Output the (X, Y) coordinate of the center of the cell containing the given text.  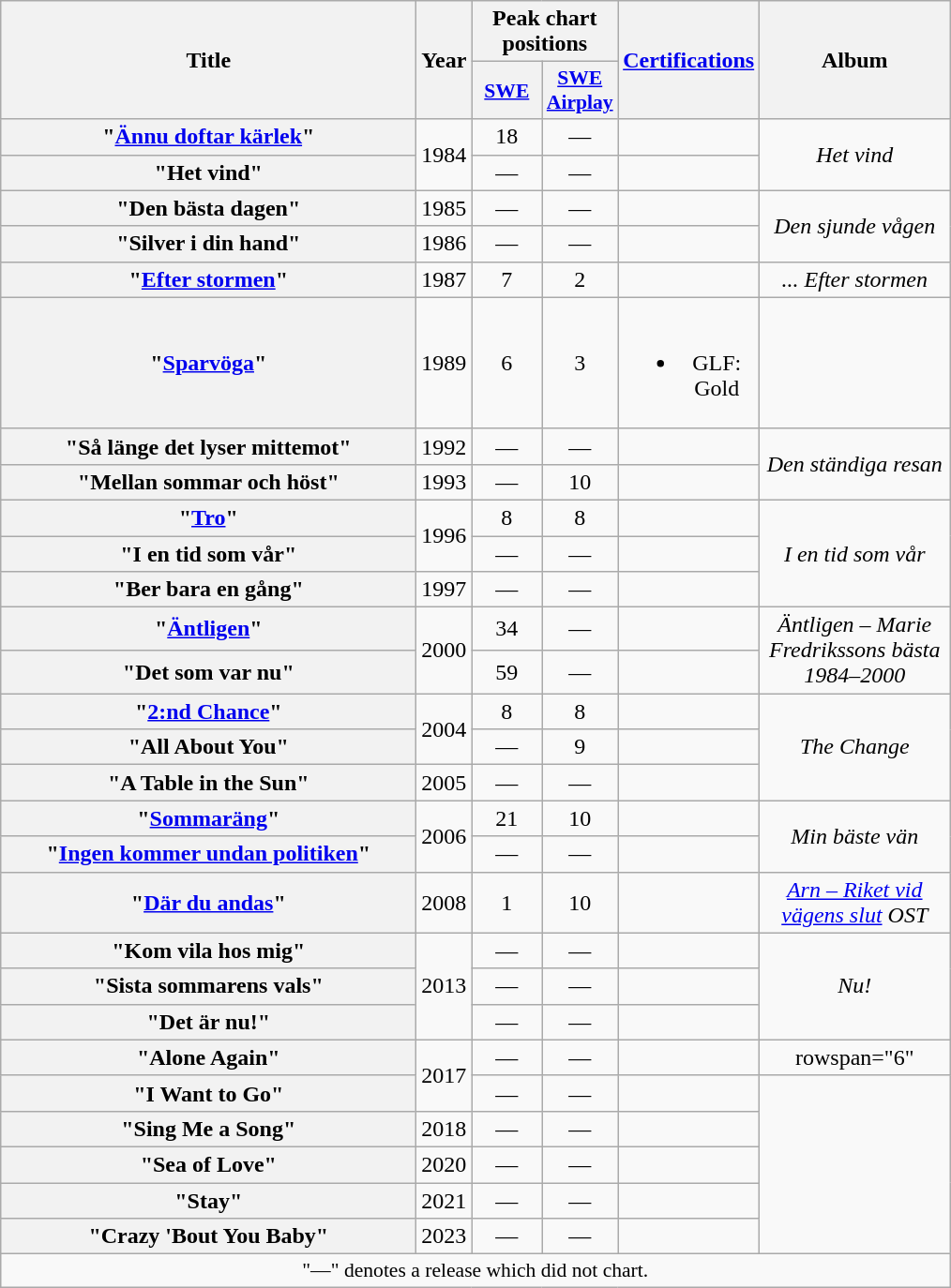
1985 (445, 208)
34 (506, 629)
1986 (445, 244)
"All About You" (208, 747)
1992 (445, 446)
2020 (445, 1164)
"I Want to Go" (208, 1093)
21 (506, 818)
2013 (445, 986)
"Het vind" (208, 172)
Peak chart positions (545, 32)
"2:nd Chance" (208, 711)
"Stay" (208, 1201)
"—" denotes a release which did not chart. (475, 1271)
Den ständiga resan (855, 464)
1989 (445, 363)
2000 (445, 651)
"Mellan sommar och höst" (208, 482)
2004 (445, 729)
Title (208, 60)
"Kom vila hos mig" (208, 951)
Min bäste vän (855, 836)
2006 (445, 836)
2005 (445, 783)
"Den bästa dagen" (208, 208)
3 (580, 363)
1993 (445, 482)
"Tro" (208, 517)
"Ingen kommer undan politiken" (208, 854)
6 (506, 363)
Het vind (855, 155)
2021 (445, 1201)
7 (506, 279)
1996 (445, 535)
2018 (445, 1129)
2023 (445, 1236)
1987 (445, 279)
SWEAirplay (580, 90)
2 (580, 279)
Äntligen – Marie Fredrikssons bästa 1984–2000 (855, 651)
Certifications (688, 60)
1997 (445, 590)
Year (445, 60)
"Sing Me a Song" (208, 1129)
rowspan="6" (855, 1057)
"Alone Again" (208, 1057)
SWE (506, 90)
Album (855, 60)
"Sparvöga" (208, 363)
59 (506, 672)
"Sista sommarens vals" (208, 986)
1 (506, 902)
GLF: Gold (688, 363)
1984 (445, 155)
2008 (445, 902)
"Sea of Love" (208, 1164)
Den sjunde vågen (855, 226)
"I en tid som vår" (208, 554)
18 (506, 137)
9 (580, 747)
"Ber bara en gång" (208, 590)
... Efter stormen (855, 279)
2017 (445, 1075)
"Silver i din hand" (208, 244)
Arn – Riket vid vägens slut OST (855, 902)
"Det är nu!" (208, 1022)
"Sommaräng" (208, 818)
"Där du andas" (208, 902)
"Det som var nu" (208, 672)
"Så länge det lyser mittemot" (208, 446)
I en tid som vår (855, 553)
"Ännu doftar kärlek" (208, 137)
"Efter stormen" (208, 279)
"A Table in the Sun" (208, 783)
Nu! (855, 986)
"Äntligen" (208, 629)
"Crazy 'Bout You Baby" (208, 1236)
The Change (855, 747)
